Provide the [X, Y] coordinate of the cell's center where the given text is located.  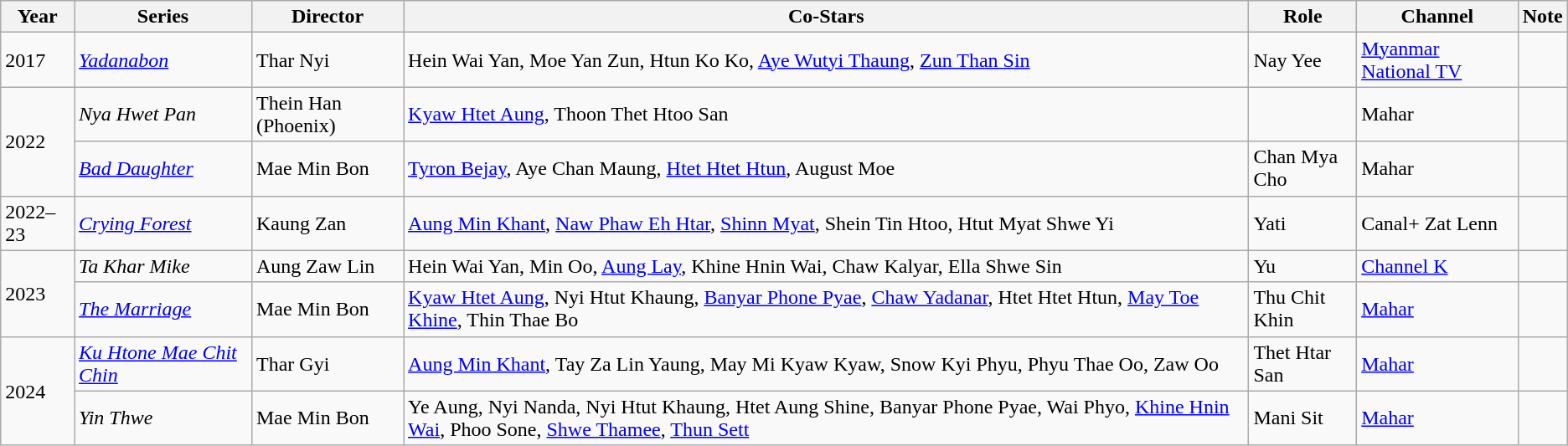
Tyron Bejay, Aye Chan Maung, Htet Htet Htun, August Moe [826, 169]
Thar Gyi [327, 363]
Thet Htar San [1303, 363]
2022 [38, 141]
Bad Daughter [163, 169]
Thu Chit Khin [1303, 310]
Channel K [1437, 266]
Aung Min Khant, Naw Phaw Eh Htar, Shinn Myat, Shein Tin Htoo, Htut Myat Shwe Yi [826, 223]
Note [1543, 17]
Hein Wai Yan, Moe Yan Zun, Htun Ko Ko, Aye Wutyi Thaung, Zun Than Sin [826, 60]
Yadanabon [163, 60]
2017 [38, 60]
Myanmar National TV [1437, 60]
Thar Nyi [327, 60]
Thein Han (Phoenix) [327, 114]
Channel [1437, 17]
Chan Mya Cho [1303, 169]
Ye Aung, Nyi Nanda, Nyi Htut Khaung, Htet Aung Shine, Banyar Phone Pyae, Wai Phyo, Khine Hnin Wai, Phoo Sone, Shwe Thamee, Thun Sett [826, 418]
2023 [38, 293]
Aung Min Khant, Tay Za Lin Yaung, May Mi Kyaw Kyaw, Snow Kyi Phyu, Phyu Thae Oo, Zaw Oo [826, 363]
Co-Stars [826, 17]
Ku Htone Mae Chit Chin [163, 363]
Crying Forest [163, 223]
Series [163, 17]
Kyaw Htet Aung, Thoon Thet Htoo San [826, 114]
The Marriage [163, 310]
Nay Yee [1303, 60]
Year [38, 17]
Hein Wai Yan, Min Oo, Aung Lay, Khine Hnin Wai, Chaw Kalyar, Ella Shwe Sin [826, 266]
Kyaw Htet Aung, Nyi Htut Khaung, Banyar Phone Pyae, Chaw Yadanar, Htet Htet Htun, May Toe Khine, Thin Thae Bo [826, 310]
2024 [38, 391]
Role [1303, 17]
Canal+ Zat Lenn [1437, 223]
Mani Sit [1303, 418]
Director [327, 17]
Yati [1303, 223]
Ta Khar Mike [163, 266]
Aung Zaw Lin [327, 266]
2022–23 [38, 223]
Kaung Zan [327, 223]
Yu [1303, 266]
Nya Hwet Pan [163, 114]
Yin Thwe [163, 418]
